Capture the cell that displays the provided text and extract its [X, Y] central coordinate. 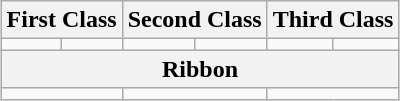
Ribbon [200, 69]
Third Class [333, 20]
Second Class [194, 20]
First Class [62, 20]
